From the cell containing the given text, extract its center point as (x, y) coordinate. 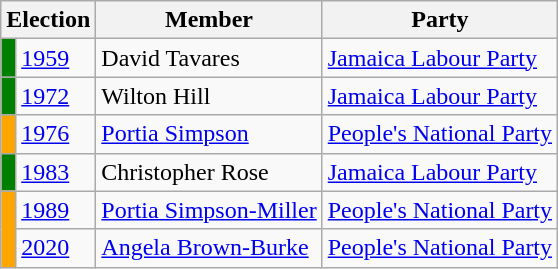
Election (48, 20)
1983 (56, 172)
Christopher Rose (209, 172)
Angela Brown-Burke (209, 248)
1972 (56, 96)
David Tavares (209, 58)
Portia Simpson (209, 134)
2020 (56, 248)
Party (440, 20)
1989 (56, 210)
Wilton Hill (209, 96)
1976 (56, 134)
Member (209, 20)
1959 (56, 58)
Portia Simpson-Miller (209, 210)
